For the text-containing cell, return its midpoint in (x, y) coordinate format. 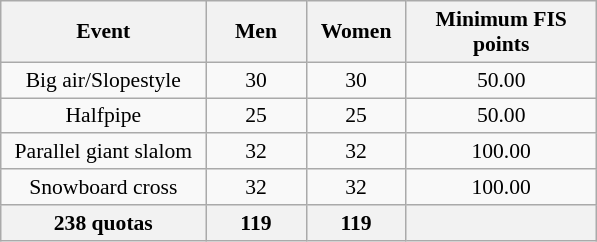
Halfpipe (104, 116)
Minimum FIS points (501, 32)
Big air/Slopestyle (104, 80)
Event (104, 32)
238 quotas (104, 223)
Parallel giant slalom (104, 152)
Snowboard cross (104, 187)
Women (356, 32)
Men (256, 32)
